Extract the (X, Y) coordinate from the center of the cell holding the provided text.  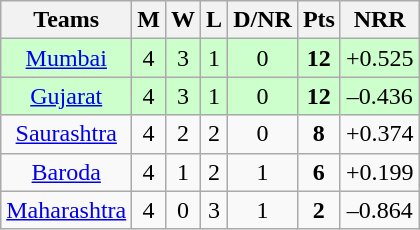
Mumbai (66, 58)
L (214, 20)
+0.199 (380, 172)
Teams (66, 20)
Maharashtra (66, 210)
NRR (380, 20)
D/NR (263, 20)
Gujarat (66, 96)
M (149, 20)
+0.374 (380, 134)
+0.525 (380, 58)
8 (318, 134)
6 (318, 172)
Pts (318, 20)
–0.436 (380, 96)
Baroda (66, 172)
–0.864 (380, 210)
W (182, 20)
Saurashtra (66, 134)
